From the cell containing the given text, extract its center point as (x, y) coordinate. 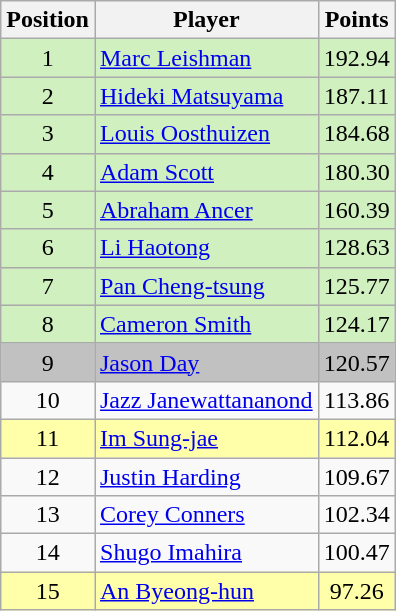
Cameron Smith (206, 324)
113.86 (356, 400)
112.04 (356, 438)
8 (48, 324)
120.57 (356, 362)
13 (48, 515)
Corey Conners (206, 515)
Pan Cheng-tsung (206, 286)
11 (48, 438)
1 (48, 58)
2 (48, 96)
100.47 (356, 553)
3 (48, 134)
An Byeong-hun (206, 591)
Player (206, 20)
109.67 (356, 477)
Adam Scott (206, 172)
187.11 (356, 96)
Points (356, 20)
14 (48, 553)
15 (48, 591)
97.26 (356, 591)
Louis Oosthuizen (206, 134)
4 (48, 172)
Jazz Janewattananond (206, 400)
125.77 (356, 286)
Im Sung-jae (206, 438)
12 (48, 477)
102.34 (356, 515)
128.63 (356, 248)
124.17 (356, 324)
9 (48, 362)
7 (48, 286)
Li Haotong (206, 248)
Justin Harding (206, 477)
Hideki Matsuyama (206, 96)
160.39 (356, 210)
192.94 (356, 58)
Abraham Ancer (206, 210)
Marc Leishman (206, 58)
5 (48, 210)
Position (48, 20)
184.68 (356, 134)
10 (48, 400)
180.30 (356, 172)
Shugo Imahira (206, 553)
Jason Day (206, 362)
6 (48, 248)
